Search for the cell housing the specified text and yield its (X, Y) center coordinate. 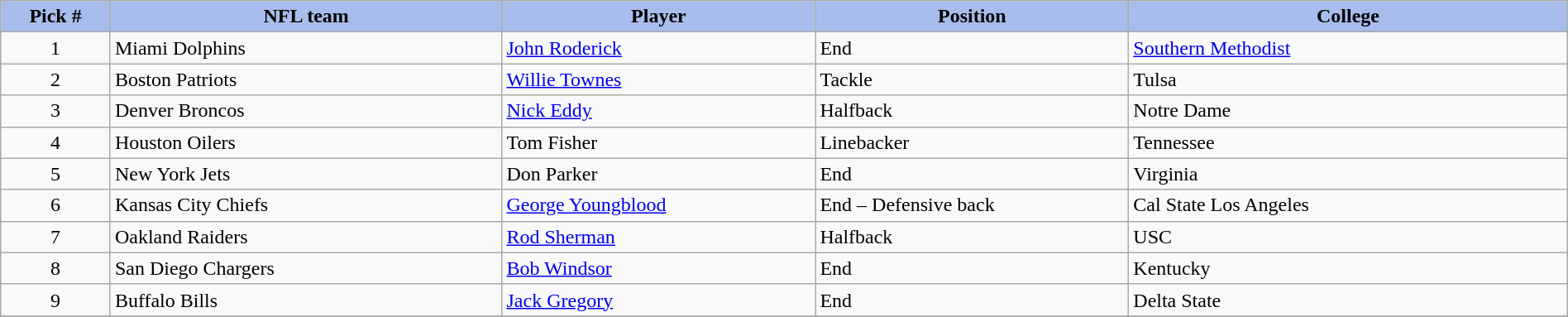
Kansas City Chiefs (306, 205)
NFL team (306, 17)
End – Defensive back (973, 205)
Miami Dolphins (306, 48)
Nick Eddy (658, 111)
4 (56, 142)
8 (56, 268)
7 (56, 237)
Notre Dame (1348, 111)
Tennessee (1348, 142)
Willie Townes (658, 79)
Houston Oilers (306, 142)
San Diego Chargers (306, 268)
Delta State (1348, 300)
6 (56, 205)
Cal State Los Angeles (1348, 205)
John Roderick (658, 48)
Denver Broncos (306, 111)
1 (56, 48)
New York Jets (306, 174)
Rod Sherman (658, 237)
Tackle (973, 79)
Kentucky (1348, 268)
9 (56, 300)
2 (56, 79)
Southern Methodist (1348, 48)
Jack Gregory (658, 300)
George Youngblood (658, 205)
USC (1348, 237)
Linebacker (973, 142)
Oakland Raiders (306, 237)
Pick # (56, 17)
College (1348, 17)
3 (56, 111)
Tom Fisher (658, 142)
Tulsa (1348, 79)
Buffalo Bills (306, 300)
Don Parker (658, 174)
Bob Windsor (658, 268)
Boston Patriots (306, 79)
Position (973, 17)
Player (658, 17)
5 (56, 174)
Virginia (1348, 174)
